From the cell containing the given text, extract its center point as (X, Y) coordinate. 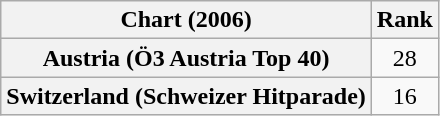
Rank (404, 20)
Austria (Ö3 Austria Top 40) (186, 58)
16 (404, 96)
Chart (2006) (186, 20)
28 (404, 58)
Switzerland (Schweizer Hitparade) (186, 96)
